Pinpoint the cell where the given text exists, returning its (X, Y) midpoint coordinate. 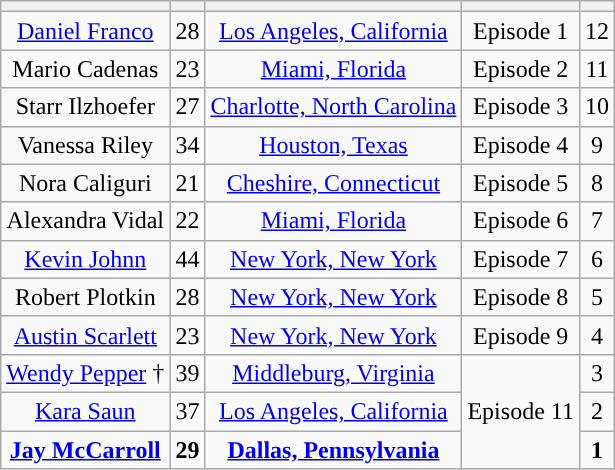
Alexandra Vidal (86, 221)
Cheshire, Connecticut (334, 183)
Dallas, Pennsylvania (334, 449)
1 (596, 449)
39 (188, 373)
Episode 2 (520, 69)
Mario Cadenas (86, 69)
29 (188, 449)
Vanessa Riley (86, 145)
Episode 9 (520, 335)
3 (596, 373)
Episode 7 (520, 259)
9 (596, 145)
Houston, Texas (334, 145)
5 (596, 297)
11 (596, 69)
27 (188, 107)
21 (188, 183)
7 (596, 221)
8 (596, 183)
Jay McCarroll (86, 449)
4 (596, 335)
Kevin Johnn (86, 259)
Episode 1 (520, 31)
Kara Saun (86, 411)
Robert Plotkin (86, 297)
Episode 3 (520, 107)
Episode 5 (520, 183)
37 (188, 411)
10 (596, 107)
Middleburg, Virginia (334, 373)
Charlotte, North Carolina (334, 107)
Episode 11 (520, 411)
34 (188, 145)
Starr Ilzhoefer (86, 107)
Episode 4 (520, 145)
Nora Caliguri (86, 183)
2 (596, 411)
22 (188, 221)
Wendy Pepper † (86, 373)
12 (596, 31)
6 (596, 259)
Episode 6 (520, 221)
44 (188, 259)
Episode 8 (520, 297)
Daniel Franco (86, 31)
Austin Scarlett (86, 335)
